Scan for the cell matching the given text and deliver its [X, Y] coordinate at center. 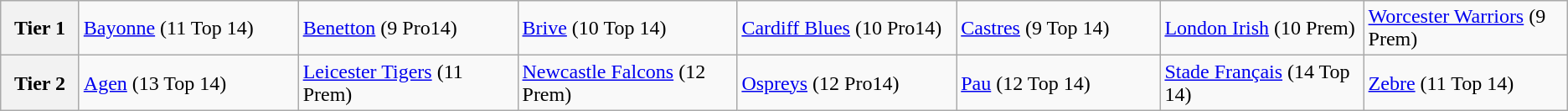
Castres (9 Top 14) [1059, 29]
Newcastle Falcons (12 Prem) [627, 82]
Brive (10 Top 14) [627, 29]
Pau (12 Top 14) [1059, 82]
Ospreys (12 Pro14) [847, 82]
Cardiff Blues (10 Pro14) [847, 29]
Worcester Warriors (9 Prem) [1466, 29]
Stade Français (14 Top 14) [1261, 82]
Bayonne (11 Top 14) [188, 29]
Agen (13 Top 14) [188, 82]
Benetton (9 Pro14) [408, 29]
Tier 1 [40, 29]
Tier 2 [40, 82]
London Irish (10 Prem) [1261, 29]
Leicester Tigers (11 Prem) [408, 82]
Zebre (11 Top 14) [1466, 82]
